From the cell containing the given text, extract its center point as (x, y) coordinate. 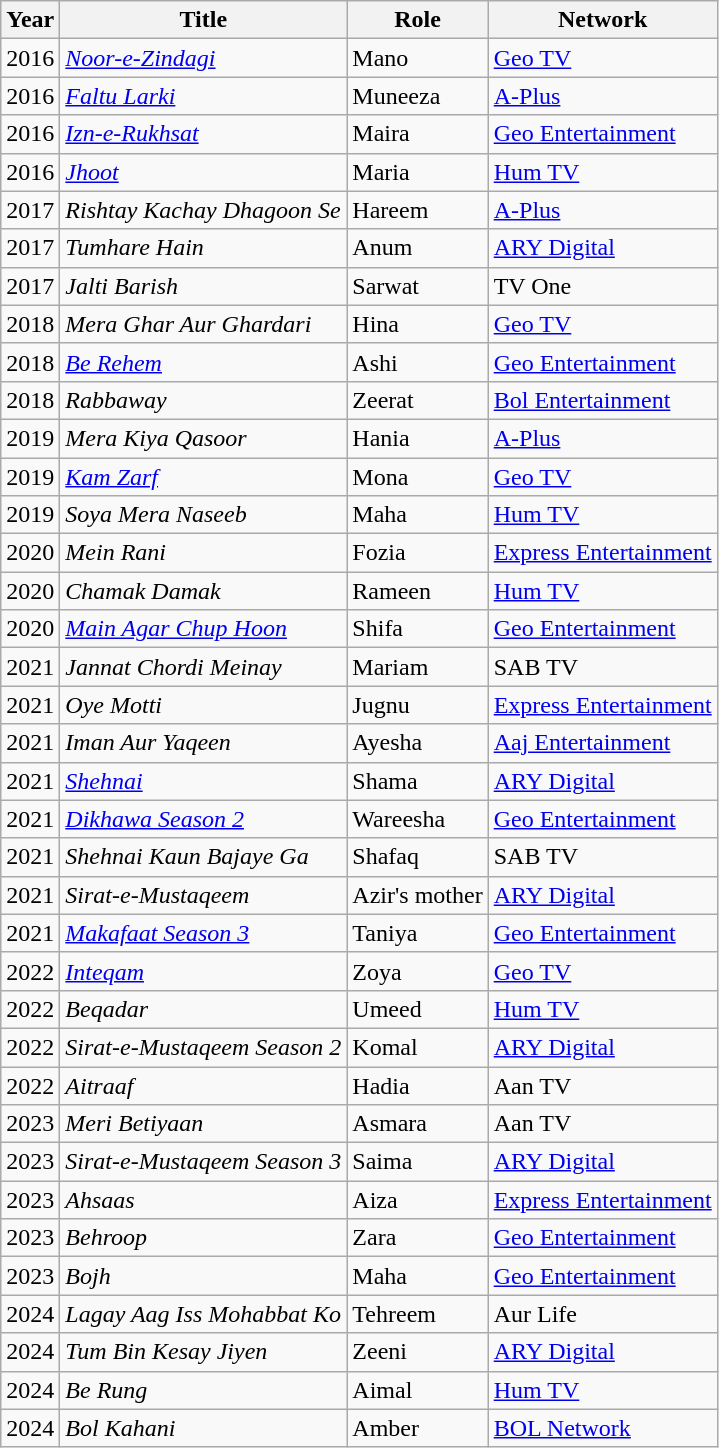
Sirat-e-Mustaqeem Season 2 (204, 1047)
Title (204, 20)
Mona (418, 477)
Shehnai Kaun Bajaye Ga (204, 857)
Sirat-e-Mustaqeem (204, 895)
Beqadar (204, 1009)
Oye Motti (204, 705)
Maira (418, 134)
Be Rehem (204, 362)
Izn-e-Rukhsat (204, 134)
Aiza (418, 1200)
Anum (418, 248)
Behroop (204, 1238)
Ashi (418, 362)
Tum Bin Kesay Jiyen (204, 1352)
Azir's mother (418, 895)
Makafaat Season 3 (204, 933)
Iman Aur Yaqeen (204, 743)
Mera Kiya Qasoor (204, 438)
Hina (418, 324)
Aimal (418, 1390)
Taniya (418, 933)
Jannat Chordi Meinay (204, 667)
Rabbaway (204, 400)
Shafaq (418, 857)
Role (418, 20)
Muneeza (418, 96)
Shehnai (204, 781)
Aitraaf (204, 1085)
Zeerat (418, 400)
Amber (418, 1428)
Dikhawa Season 2 (204, 819)
Ahsaas (204, 1200)
Meri Betiyaan (204, 1124)
Inteqam (204, 971)
Zoya (418, 971)
Jhoot (204, 172)
Bol Entertainment (602, 400)
Asmara (418, 1124)
Network (602, 20)
Ayesha (418, 743)
Rameen (418, 591)
Mano (418, 58)
Jalti Barish (204, 286)
Soya Mera Naseeb (204, 515)
Jugnu (418, 705)
Shifa (418, 629)
Maria (418, 172)
Lagay Aag Iss Mohabbat Ko (204, 1314)
Mera Ghar Aur Ghardari (204, 324)
Wareesha (418, 819)
Hadia (418, 1085)
Main Agar Chup Hoon (204, 629)
Hania (418, 438)
Sirat-e-Mustaqeem Season 3 (204, 1162)
Kam Zarf (204, 477)
BOL Network (602, 1428)
Zara (418, 1238)
Tehreem (418, 1314)
Umeed (418, 1009)
Zeeni (418, 1352)
Mariam (418, 667)
Year (30, 20)
Be Rung (204, 1390)
Shama (418, 781)
TV One (602, 286)
Hareem (418, 210)
Noor-e-Zindagi (204, 58)
Aur Life (602, 1314)
Chamak Damak (204, 591)
Komal (418, 1047)
Sarwat (418, 286)
Bol Kahani (204, 1428)
Saima (418, 1162)
Rishtay Kachay Dhagoon Se (204, 210)
Bojh (204, 1276)
Aaj Entertainment (602, 743)
Fozia (418, 553)
Tumhare Hain (204, 248)
Mein Rani (204, 553)
Faltu Larki (204, 96)
